Return (x, y) of the center of cell containing provided text 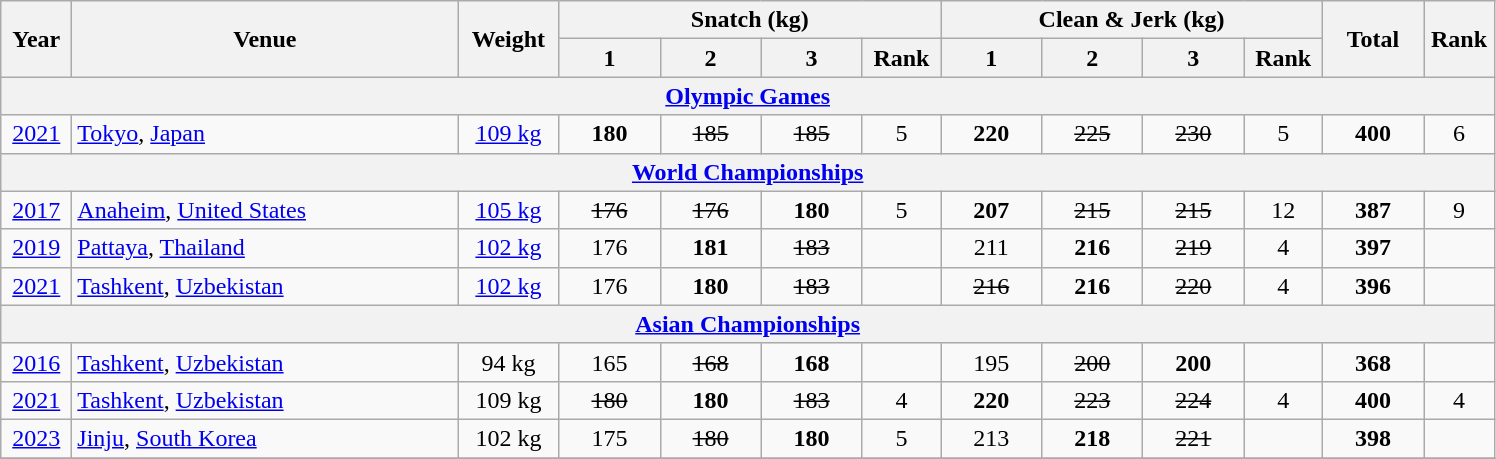
6 (1460, 134)
207 (992, 210)
2017 (36, 210)
225 (1092, 134)
2016 (36, 362)
Snatch (kg) (750, 20)
219 (1194, 248)
Clean & Jerk (kg) (1132, 20)
Weight (508, 39)
94 kg (508, 362)
368 (1372, 362)
2023 (36, 438)
175 (610, 438)
Total (1372, 39)
224 (1194, 400)
105 kg (508, 210)
165 (610, 362)
Venue (265, 39)
12 (1284, 210)
Anaheim, United States (265, 210)
223 (1092, 400)
195 (992, 362)
181 (710, 248)
211 (992, 248)
397 (1372, 248)
218 (1092, 438)
396 (1372, 286)
Olympic Games (748, 96)
Jinju, South Korea (265, 438)
398 (1372, 438)
230 (1194, 134)
2019 (36, 248)
World Championships (748, 172)
Tokyo, Japan (265, 134)
Pattaya, Thailand (265, 248)
Asian Championships (748, 324)
387 (1372, 210)
9 (1460, 210)
Year (36, 39)
221 (1194, 438)
213 (992, 438)
